Determine the (X, Y) coordinate at the center of the cell enclosing the given text.  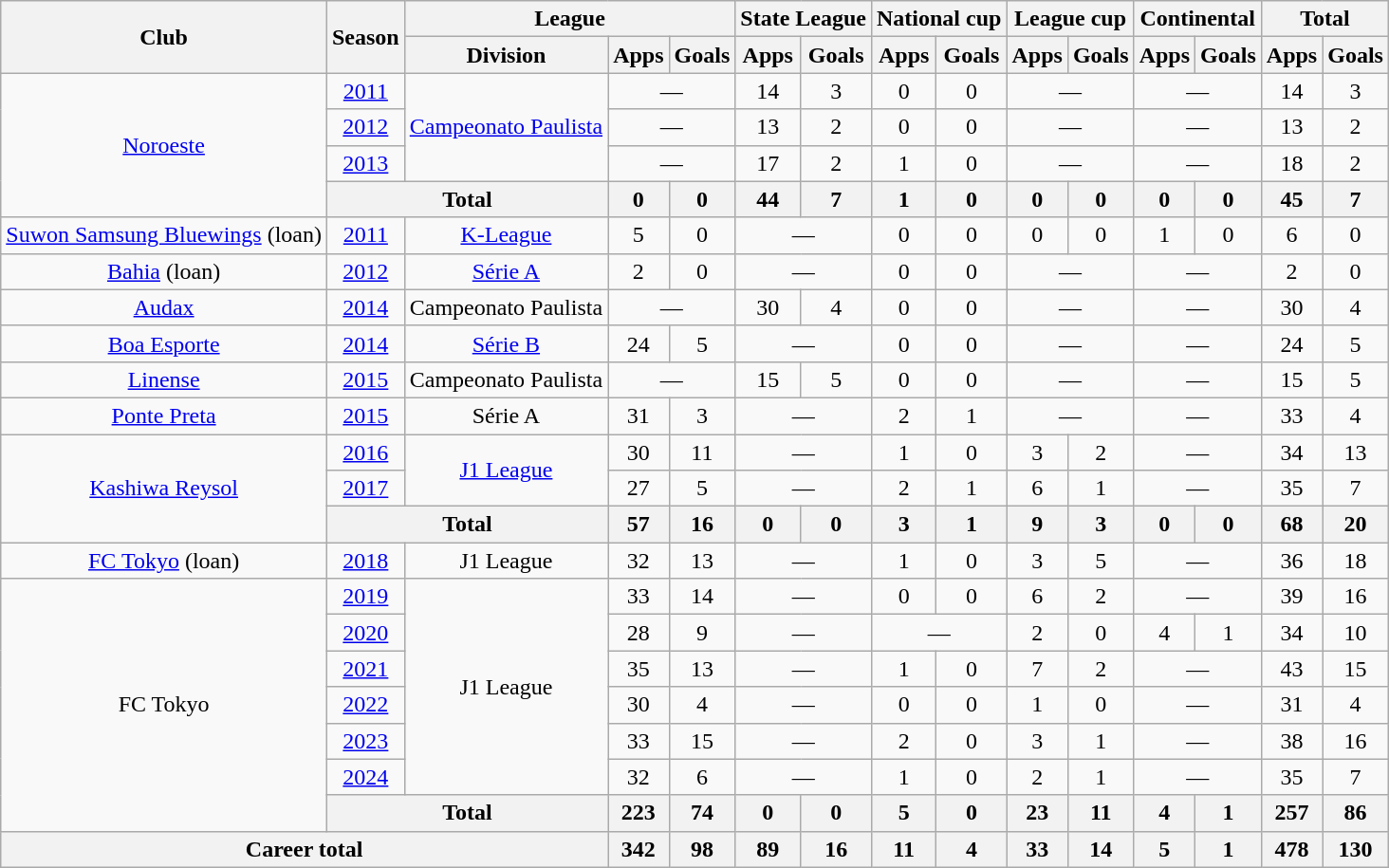
2019 (365, 597)
17 (769, 163)
Continental (1197, 19)
86 (1356, 813)
2021 (365, 669)
89 (769, 849)
Kashiwa Reysol (164, 489)
38 (1291, 741)
Noroeste (164, 145)
2024 (365, 777)
257 (1291, 813)
Career total (305, 849)
43 (1291, 669)
National cup (938, 19)
Bahia (loan) (164, 271)
2020 (365, 633)
10 (1356, 633)
98 (702, 849)
Boa Esporte (164, 343)
K-League (506, 235)
FC Tokyo (164, 705)
2017 (365, 489)
2013 (365, 163)
2016 (365, 452)
45 (1291, 199)
57 (639, 525)
Club (164, 37)
36 (1291, 561)
League cup (1070, 19)
Audax (164, 307)
League (569, 19)
2023 (365, 741)
20 (1356, 525)
State League (804, 19)
2018 (365, 561)
74 (702, 813)
23 (1037, 813)
Suwon Samsung Bluewings (loan) (164, 235)
Season (365, 37)
FC Tokyo (loan) (164, 561)
39 (1291, 597)
Division (506, 55)
130 (1356, 849)
478 (1291, 849)
2022 (365, 705)
Ponte Preta (164, 416)
68 (1291, 525)
Linense (164, 379)
27 (639, 489)
44 (769, 199)
Série B (506, 343)
28 (639, 633)
342 (639, 849)
223 (639, 813)
